Scan for the cell matching the given text and deliver its (X, Y) coordinate at center. 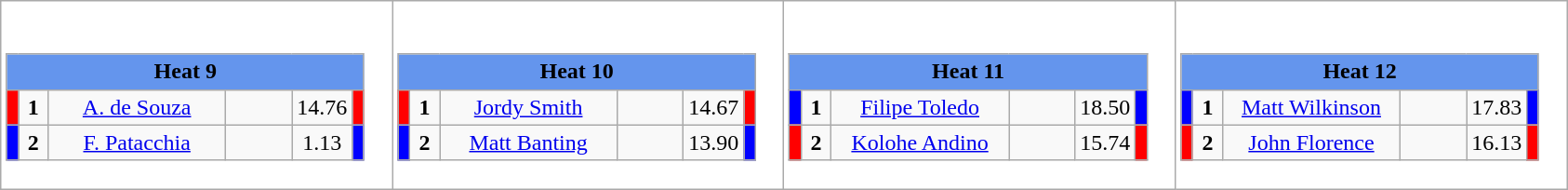
A. de Souza (138, 107)
Heat 11 1 Filipe Toledo 18.50 2 Kolohe Andino 15.74 (980, 95)
17.83 (1497, 107)
Heat 10 1 Jordy Smith 14.67 2 Matt Banting 13.90 (588, 95)
13.90 (714, 142)
Heat 10 (577, 72)
Heat 11 (968, 72)
Heat 12 (1360, 72)
1.13 (322, 142)
15.74 (1105, 142)
John Florence (1311, 142)
Jordy Smith (528, 107)
Filipe Toledo (921, 107)
F. Patacchia (138, 142)
Matt Banting (528, 142)
16.13 (1497, 142)
Kolohe Andino (921, 142)
Heat 12 1 Matt Wilkinson 17.83 2 John Florence 16.13 (1371, 95)
14.76 (322, 107)
Heat 9 (185, 72)
14.67 (714, 107)
18.50 (1105, 107)
Heat 9 1 A. de Souza 14.76 2 F. Patacchia 1.13 (197, 95)
Matt Wilkinson (1311, 107)
